Provide the (X, Y) coordinate of the cell's center where the given text is located.  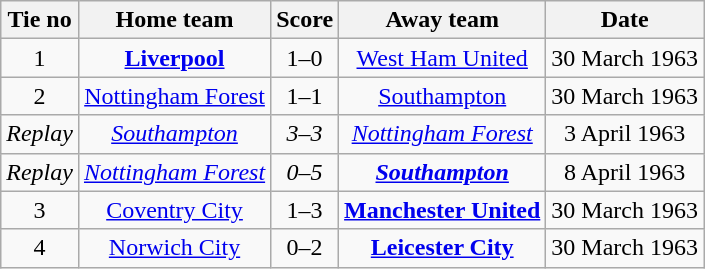
Coventry City (174, 210)
3 April 1963 (625, 134)
1–3 (305, 210)
Home team (174, 20)
8 April 1963 (625, 172)
3 (40, 210)
3–3 (305, 134)
0–2 (305, 248)
Date (625, 20)
Norwich City (174, 248)
2 (40, 96)
1–1 (305, 96)
Manchester United (442, 210)
1 (40, 58)
Leicester City (442, 248)
4 (40, 248)
0–5 (305, 172)
Tie no (40, 20)
Away team (442, 20)
Score (305, 20)
West Ham United (442, 58)
Liverpool (174, 58)
1–0 (305, 58)
